Extract the [X, Y] coordinate from the center of the cell holding the provided text.  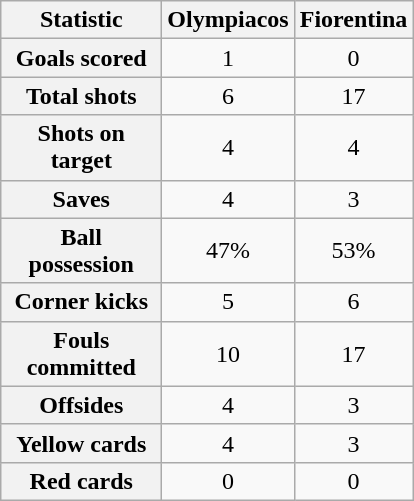
Fouls committed [82, 354]
Red cards [82, 481]
1 [228, 58]
47% [228, 250]
Offsides [82, 405]
Fiorentina [354, 20]
Total shots [82, 96]
Saves [82, 199]
Goals scored [82, 58]
10 [228, 354]
5 [228, 302]
Shots on target [82, 148]
Corner kicks [82, 302]
Olympiacos [228, 20]
Ball possession [82, 250]
53% [354, 250]
Statistic [82, 20]
Yellow cards [82, 443]
